For the text-containing cell, return its midpoint in [X, Y] coordinate format. 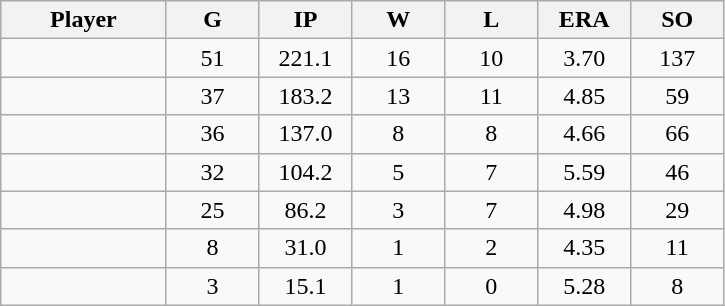
10 [492, 58]
183.2 [306, 96]
37 [212, 96]
W [398, 20]
5 [398, 172]
ERA [584, 20]
Player [84, 20]
0 [492, 286]
29 [678, 210]
3.70 [584, 58]
5.59 [584, 172]
86.2 [306, 210]
137.0 [306, 134]
4.85 [584, 96]
15.1 [306, 286]
25 [212, 210]
51 [212, 58]
4.66 [584, 134]
46 [678, 172]
4.98 [584, 210]
66 [678, 134]
16 [398, 58]
L [492, 20]
32 [212, 172]
221.1 [306, 58]
2 [492, 248]
137 [678, 58]
36 [212, 134]
5.28 [584, 286]
31.0 [306, 248]
G [212, 20]
13 [398, 96]
59 [678, 96]
104.2 [306, 172]
4.35 [584, 248]
IP [306, 20]
SO [678, 20]
